Scan for the cell matching the given text and deliver its (X, Y) coordinate at center. 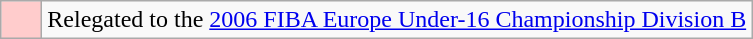
Relegated to the 2006 FIBA Europe Under-16 Championship Division B (397, 20)
